Scan for the cell matching the given text and deliver its (x, y) coordinate at center. 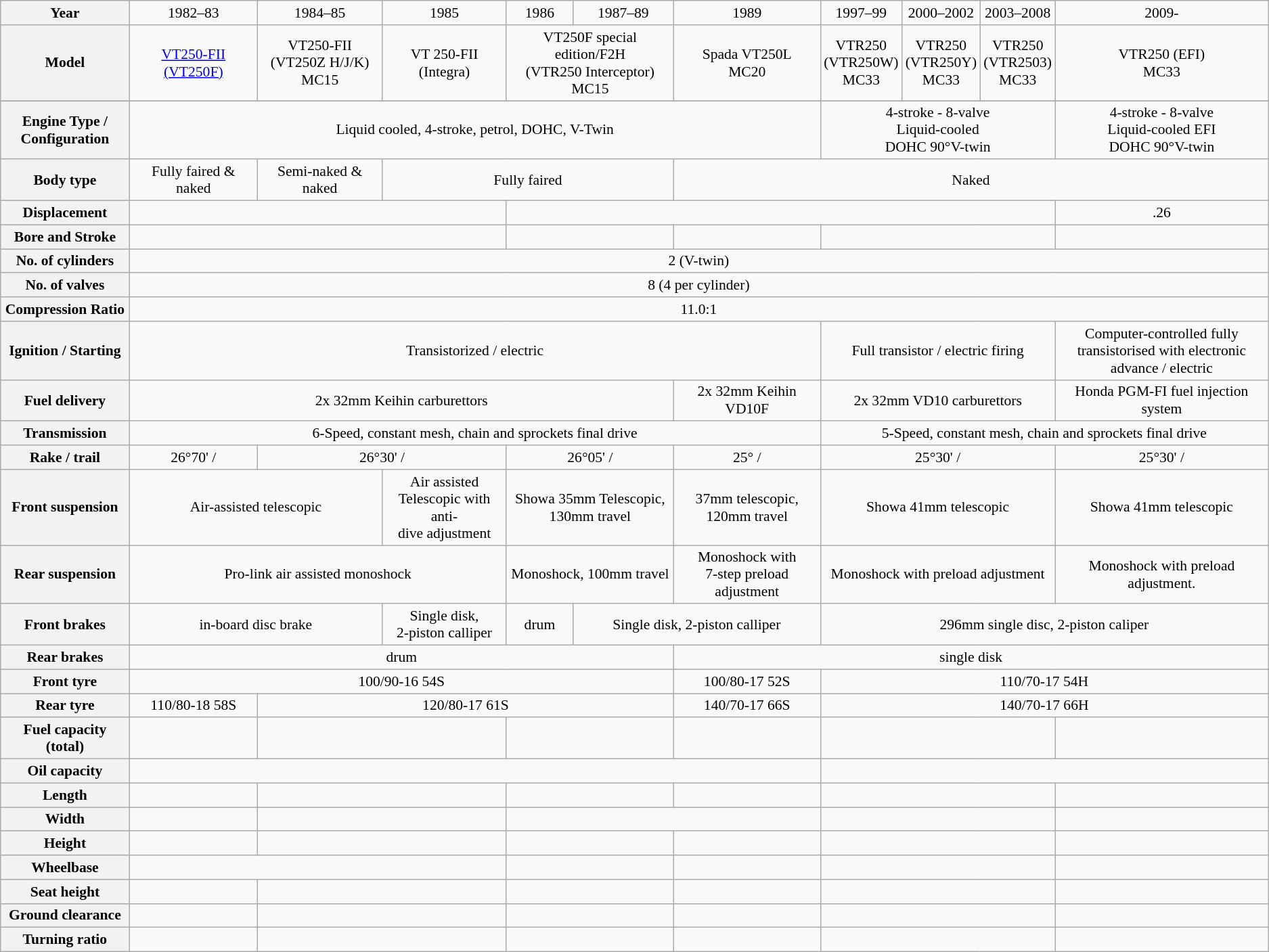
8 (4 per cylinder) (698, 286)
VTR250(VTR2503) MC33 (1018, 63)
Body type (65, 180)
Transmission (65, 434)
Monoshock with preload adjustment. (1161, 575)
No. of valves (65, 286)
26°05' / (590, 457)
.26 (1161, 213)
Single disk,2-piston calliper (445, 625)
VT250-FII (VT250F) (194, 63)
Full transistor / electric firing (938, 350)
Front tyre (65, 681)
Pro-link air assisted monoshock (318, 575)
25° / (747, 457)
Wheelbase (65, 867)
VT250-FII (VT250Z H/J/K) MC15 (320, 63)
No. of cylinders (65, 261)
2x 32mm Keihin VD10F (747, 401)
Monoshock, 100mm travel (590, 575)
2x 32mm Keihin carburettors (401, 401)
Turning ratio (65, 940)
Air-assisted telescopic (256, 507)
4-stroke - 8-valve Liquid-cooled EFI DOHC 90°V-twin (1161, 130)
26°30' / (382, 457)
Bore and Stroke (65, 237)
140/70-17 66S (747, 706)
Monoshock with preload adjustment (938, 575)
Transistorized / electric (475, 350)
Monoshock with 7-step preload adjustment (747, 575)
Fuel delivery (65, 401)
110/70-17 54H (1044, 681)
100/90-16 54S (401, 681)
Liquid cooled, 4-stroke, petrol, DOHC, V-Twin (475, 130)
Length (65, 795)
140/70-17 66H (1044, 706)
Showa 35mm Telescopic,130mm travel (590, 507)
Ignition / Starting (65, 350)
110/80-18 58S (194, 706)
1982–83 (194, 13)
VT 250-FII (Integra) (445, 63)
Width (65, 819)
37mm telescopic,120mm travel (747, 507)
in-board disc brake (256, 625)
Honda PGM-FI fuel injection system (1161, 401)
Height (65, 844)
11.0:1 (698, 309)
Ground clearance (65, 915)
1987–89 (623, 13)
26°70' / (194, 457)
Spada VT250L MC20 (747, 63)
Year (65, 13)
Naked (971, 180)
120/80-17 61S (466, 706)
Semi-naked & naked (320, 180)
VTR250 (EFI) MC33 (1161, 63)
Engine Type / Configuration (65, 130)
2009- (1161, 13)
Fully faired (528, 180)
Rake / trail (65, 457)
1984–85 (320, 13)
Front brakes (65, 625)
Fully faired & naked (194, 180)
1985 (445, 13)
2x 32mm VD10 carburettors (938, 401)
296mm single disc, 2-piston caliper (1044, 625)
1986 (539, 13)
Seat height (65, 892)
1989 (747, 13)
2000–2002 (941, 13)
Rear brakes (65, 658)
VT250F special edition/F2H (VTR250 Interceptor) MC15 (590, 63)
2003–2008 (1018, 13)
Oil capacity (65, 771)
Front suspension (65, 507)
Single disk, 2-piston calliper (696, 625)
2 (V-twin) (698, 261)
VTR250(VTR250W) MC33 (861, 63)
Computer-controlled fully transistorised with electronic advance / electric (1161, 350)
5-Speed, constant mesh, chain and sprockets final drive (1044, 434)
single disk (971, 658)
VTR250(VTR250Y) MC33 (941, 63)
6-Speed, constant mesh, chain and sprockets final drive (475, 434)
Model (65, 63)
Rear suspension (65, 575)
Compression Ratio (65, 309)
Fuel capacity (total) (65, 739)
4-stroke - 8-valve Liquid-cooled DOHC 90°V-twin (938, 130)
Rear tyre (65, 706)
1997–99 (861, 13)
Air assisted Telescopic with anti-dive adjustment (445, 507)
Displacement (65, 213)
100/80-17 52S (747, 681)
